Return the (X, Y) coordinate for the center point of the cell that contains the specified text.  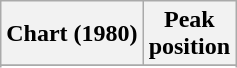
Chart (1980) (72, 34)
Peakposition (189, 34)
